From the cell containing the given text, extract its center point as [X, Y] coordinate. 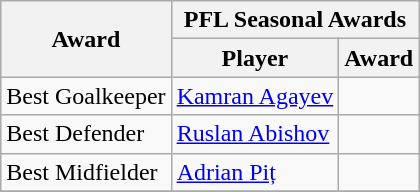
PFL Seasonal Awards [295, 20]
Adrian Piț [255, 172]
Best Midfielder [86, 172]
Player [255, 58]
Best Goalkeeper [86, 96]
Kamran Agayev [255, 96]
Best Defender [86, 134]
Ruslan Abishov [255, 134]
